Provide the (x, y) coordinate of the cell's center where the given text is located.  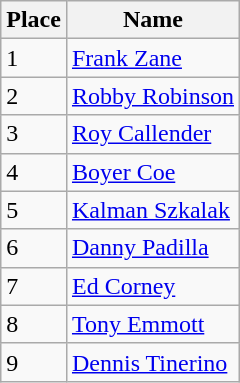
Robby Robinson (152, 96)
Frank Zane (152, 58)
Boyer Coe (152, 172)
9 (34, 362)
6 (34, 248)
Kalman Szkalak (152, 210)
Dennis Tinerino (152, 362)
Tony Emmott (152, 324)
Roy Callender (152, 134)
7 (34, 286)
5 (34, 210)
Danny Padilla (152, 248)
4 (34, 172)
3 (34, 134)
Name (152, 20)
Place (34, 20)
1 (34, 58)
Ed Corney (152, 286)
8 (34, 324)
2 (34, 96)
